Provide the [x, y] coordinate of the cell's center where the given text is located.  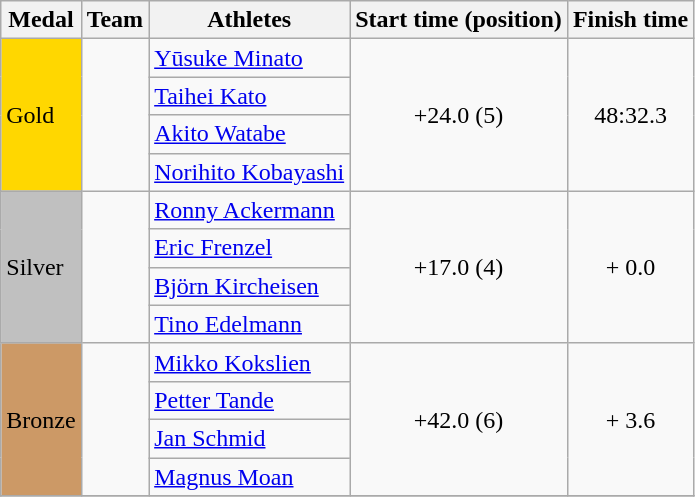
Medal [41, 20]
Athletes [250, 20]
Tino Edelmann [250, 324]
Finish time [630, 20]
Eric Frenzel [250, 248]
Gold [41, 115]
Jan Schmid [250, 438]
+ 0.0 [630, 267]
Magnus Moan [250, 477]
+24.0 (5) [459, 115]
+ 3.6 [630, 419]
Taihei Kato [250, 96]
Yūsuke Minato [250, 58]
Bronze [41, 419]
+17.0 (4) [459, 267]
Ronny Ackermann [250, 210]
Silver [41, 267]
Akito Watabe [250, 134]
Mikko Kokslien [250, 362]
48:32.3 [630, 115]
+42.0 (6) [459, 419]
Björn Kircheisen [250, 286]
Team [115, 20]
Start time (position) [459, 20]
Norihito Kobayashi [250, 172]
Petter Tande [250, 400]
